Locate the cell with the specified text and output its (X, Y) center coordinate. 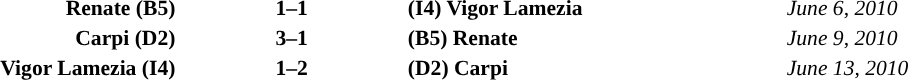
3–1 (291, 38)
(B5) Renate (594, 38)
